Find where the given text appears and provide that cell's center as [x, y] coordinate. 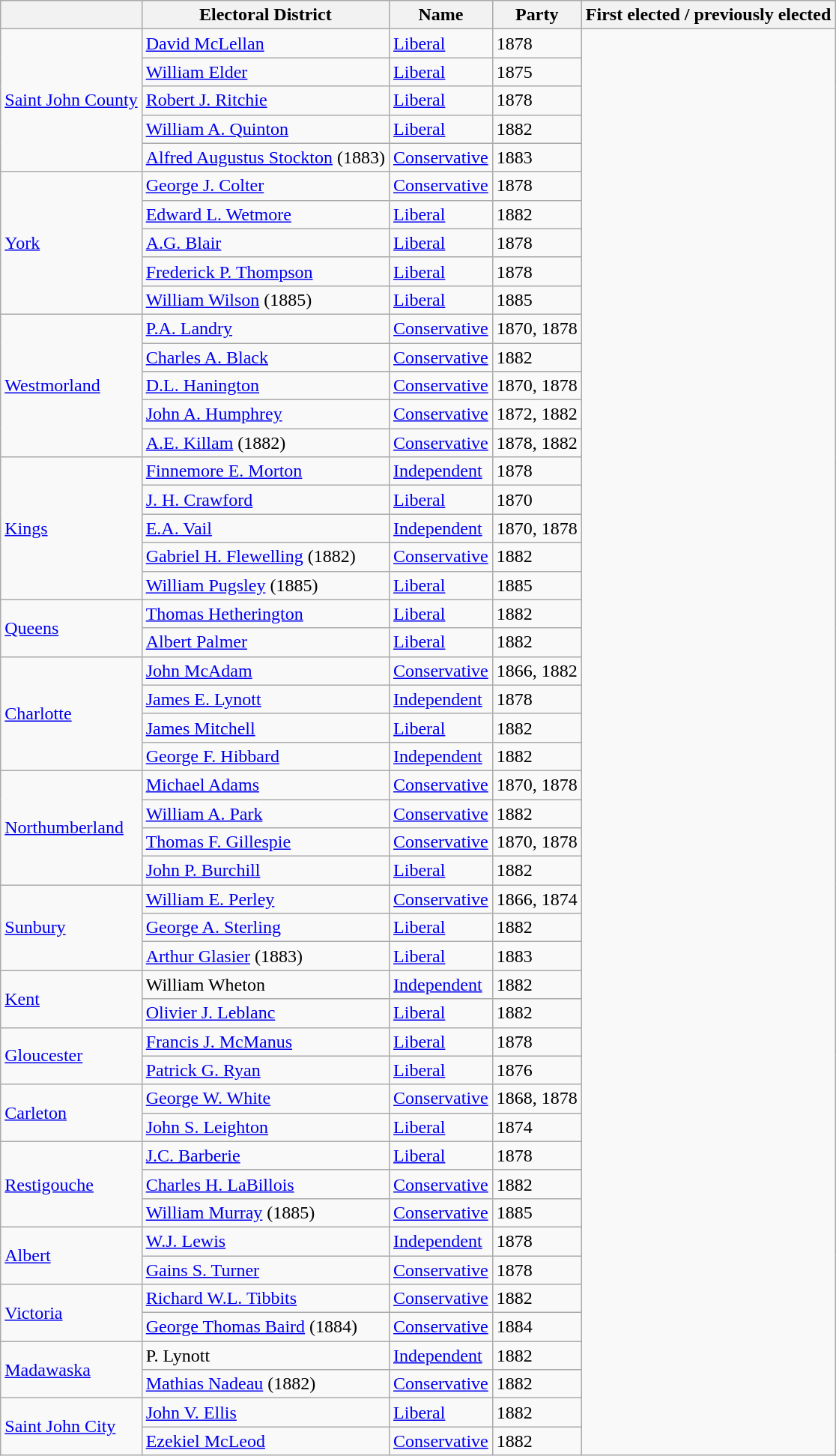
Mathias Nadeau (1882) [265, 1384]
Frederick P. Thompson [265, 271]
Saint John County [71, 100]
Charles A. Black [265, 357]
William Murray (1885) [265, 1212]
Albert [71, 1255]
John S. Leighton [265, 1127]
Gabriel H. Flewelling (1882) [265, 557]
1868, 1878 [536, 1099]
Sunbury [71, 928]
D.L. Hanington [265, 386]
William Elder [265, 72]
Albert Palmer [265, 642]
James E. Lynott [265, 699]
Robert J. Ritchie [265, 100]
Northumberland [71, 827]
1876 [536, 1070]
George J. Colter [265, 186]
Arthur Glasier (1883) [265, 956]
Westmorland [71, 385]
William A. Quinton [265, 129]
John P. Burchill [265, 871]
Charles H. LaBillois [265, 1184]
Madawaska [71, 1370]
First elected / previously elected [709, 15]
Carleton [71, 1113]
P. Lynott [265, 1356]
J.C. Barberie [265, 1156]
William Wilson (1885) [265, 300]
Restigouche [71, 1184]
Saint John City [71, 1427]
1866, 1874 [536, 899]
Michael Adams [265, 785]
A.G. Blair [265, 243]
Patrick G. Ryan [265, 1070]
Thomas Hetherington [265, 614]
1872, 1882 [536, 414]
1875 [536, 72]
Finnemore E. Morton [265, 471]
Richard W.L. Tibbits [265, 1299]
George Thomas Baird (1884) [265, 1327]
Alfred Augustus Stockton (1883) [265, 157]
1866, 1882 [536, 671]
William Pugsley (1885) [265, 585]
Kings [71, 528]
Ezekiel McLeod [265, 1441]
George F. Hibbard [265, 756]
Thomas F. Gillespie [265, 842]
Party [536, 15]
Francis J. McManus [265, 1042]
P.A. Landry [265, 328]
John A. Humphrey [265, 414]
E.A. Vail [265, 528]
Charlotte [71, 713]
Gloucester [71, 1056]
John V. Ellis [265, 1413]
Name [441, 15]
Electoral District [265, 15]
Olivier J. Leblanc [265, 1013]
1870 [536, 500]
Queens [71, 628]
William A. Park [265, 813]
George A. Sterling [265, 928]
York [71, 243]
William Wheton [265, 985]
Victoria [71, 1313]
1874 [536, 1127]
W.J. Lewis [265, 1241]
J. H. Crawford [265, 500]
Kent [71, 999]
Gains S. Turner [265, 1270]
John McAdam [265, 671]
James Mitchell [265, 728]
A.E. Killam (1882) [265, 443]
1884 [536, 1327]
David McLellan [265, 43]
Edward L. Wetmore [265, 214]
1878, 1882 [536, 443]
William E. Perley [265, 899]
George W. White [265, 1099]
